For the text-containing cell, return its midpoint in (X, Y) coordinate format. 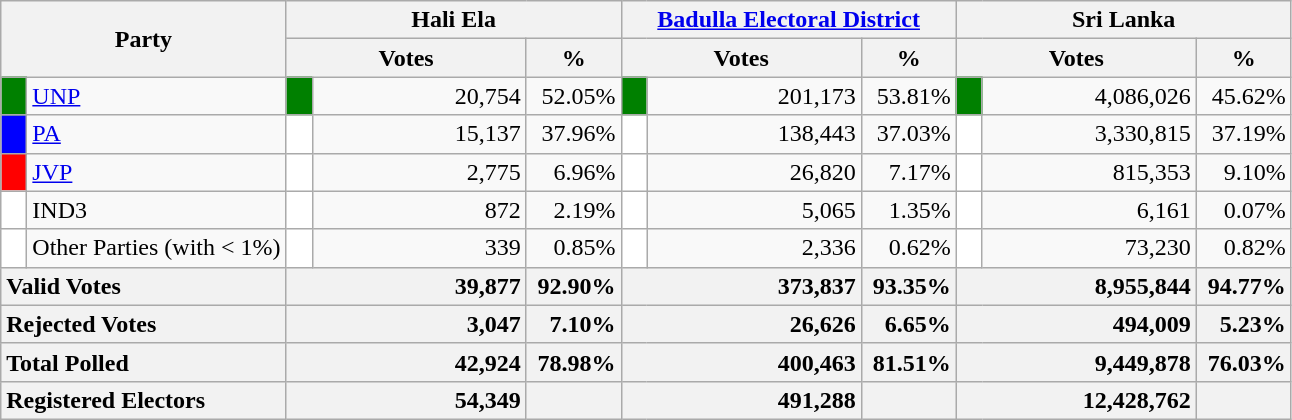
Hali Ela (454, 20)
339 (419, 248)
9,449,878 (1076, 362)
54,349 (406, 400)
400,463 (741, 362)
42,924 (406, 362)
39,877 (406, 286)
3,047 (406, 324)
872 (419, 210)
IND3 (156, 210)
494,009 (1076, 324)
815,353 (1089, 172)
Party (144, 39)
Valid Votes (144, 286)
37.19% (1244, 134)
138,443 (754, 134)
37.96% (574, 134)
201,173 (754, 96)
Registered Electors (144, 400)
9.10% (1244, 172)
45.62% (1244, 96)
52.05% (574, 96)
15,137 (419, 134)
26,626 (741, 324)
5,065 (754, 210)
6.65% (908, 324)
92.90% (574, 286)
20,754 (419, 96)
7.10% (574, 324)
Sri Lanka (1124, 20)
JVP (156, 172)
6.96% (574, 172)
93.35% (908, 286)
Rejected Votes (144, 324)
1.35% (908, 210)
6,161 (1089, 210)
Other Parties (with < 1%) (156, 248)
0.07% (1244, 210)
2,775 (419, 172)
94.77% (1244, 286)
76.03% (1244, 362)
26,820 (754, 172)
491,288 (741, 400)
4,086,026 (1089, 96)
53.81% (908, 96)
8,955,844 (1076, 286)
PA (156, 134)
2,336 (754, 248)
0.62% (908, 248)
3,330,815 (1089, 134)
5.23% (1244, 324)
UNP (156, 96)
78.98% (574, 362)
37.03% (908, 134)
12,428,762 (1076, 400)
2.19% (574, 210)
0.82% (1244, 248)
0.85% (574, 248)
73,230 (1089, 248)
81.51% (908, 362)
Badulla Electoral District (788, 20)
7.17% (908, 172)
373,837 (741, 286)
Total Polled (144, 362)
